Identify which cell holds the provided text, then report its [x, y] central coordinate. 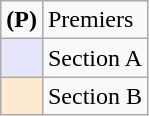
Premiers [94, 20]
(P) [22, 20]
Section A [94, 58]
Section B [94, 96]
